Pinpoint the cell where the given text exists, returning its (X, Y) midpoint coordinate. 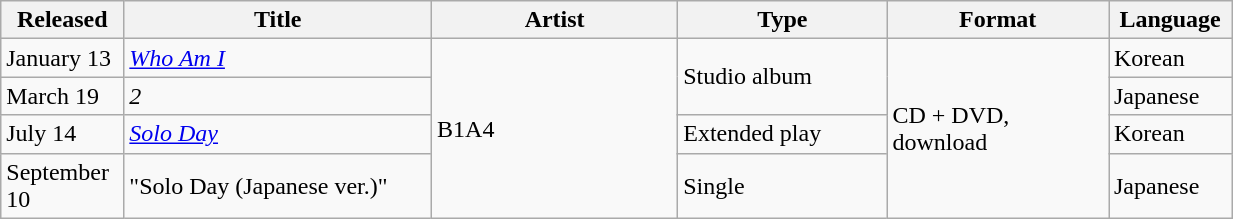
CD + DVD, download (998, 128)
Format (998, 20)
B1A4 (555, 128)
Released (62, 20)
"Solo Day (Japanese ver.)" (278, 186)
January 13 (62, 58)
Type (782, 20)
July 14 (62, 134)
2 (278, 96)
March 19 (62, 96)
Who Am I (278, 58)
Solo Day (278, 134)
Language (1170, 20)
Studio album (782, 77)
September 10 (62, 186)
Artist (555, 20)
Extended play (782, 134)
Title (278, 20)
Single (782, 186)
